Detect which cell encompasses the target text, then output its [x, y] center coordinate. 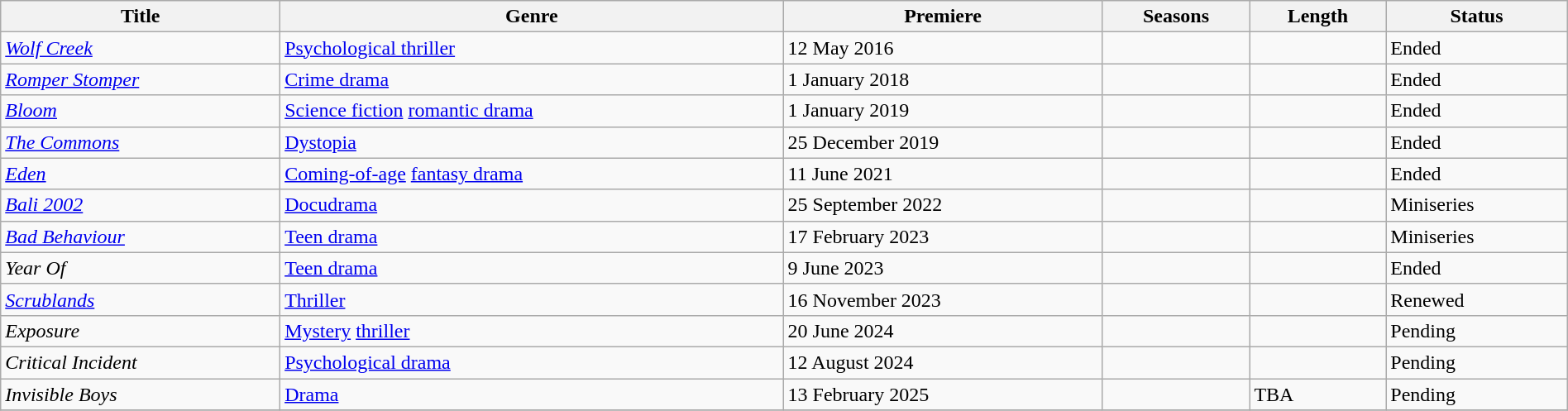
Seasons [1176, 17]
25 September 2022 [943, 205]
Length [1318, 17]
Romper Stomper [141, 79]
Renewed [1477, 299]
Year Of [141, 268]
Docudrama [532, 205]
Critical Incident [141, 362]
Psychological thriller [532, 48]
Bad Behaviour [141, 237]
Psychological drama [532, 362]
Exposure [141, 331]
9 June 2023 [943, 268]
Invisible Boys [141, 394]
Premiere [943, 17]
17 February 2023 [943, 237]
16 November 2023 [943, 299]
TBA [1318, 394]
The Commons [141, 142]
Scrublands [141, 299]
Status [1477, 17]
Drama [532, 394]
Genre [532, 17]
Thriller [532, 299]
12 May 2016 [943, 48]
12 August 2024 [943, 362]
13 February 2025 [943, 394]
Bloom [141, 111]
Crime drama [532, 79]
11 June 2021 [943, 174]
Science fiction romantic drama [532, 111]
25 December 2019 [943, 142]
20 June 2024 [943, 331]
Bali 2002 [141, 205]
1 January 2019 [943, 111]
Eden [141, 174]
Title [141, 17]
Mystery thriller [532, 331]
Dystopia [532, 142]
Wolf Creek [141, 48]
Coming-of-age fantasy drama [532, 174]
1 January 2018 [943, 79]
